From the cell containing the given text, extract its center point as (X, Y) coordinate. 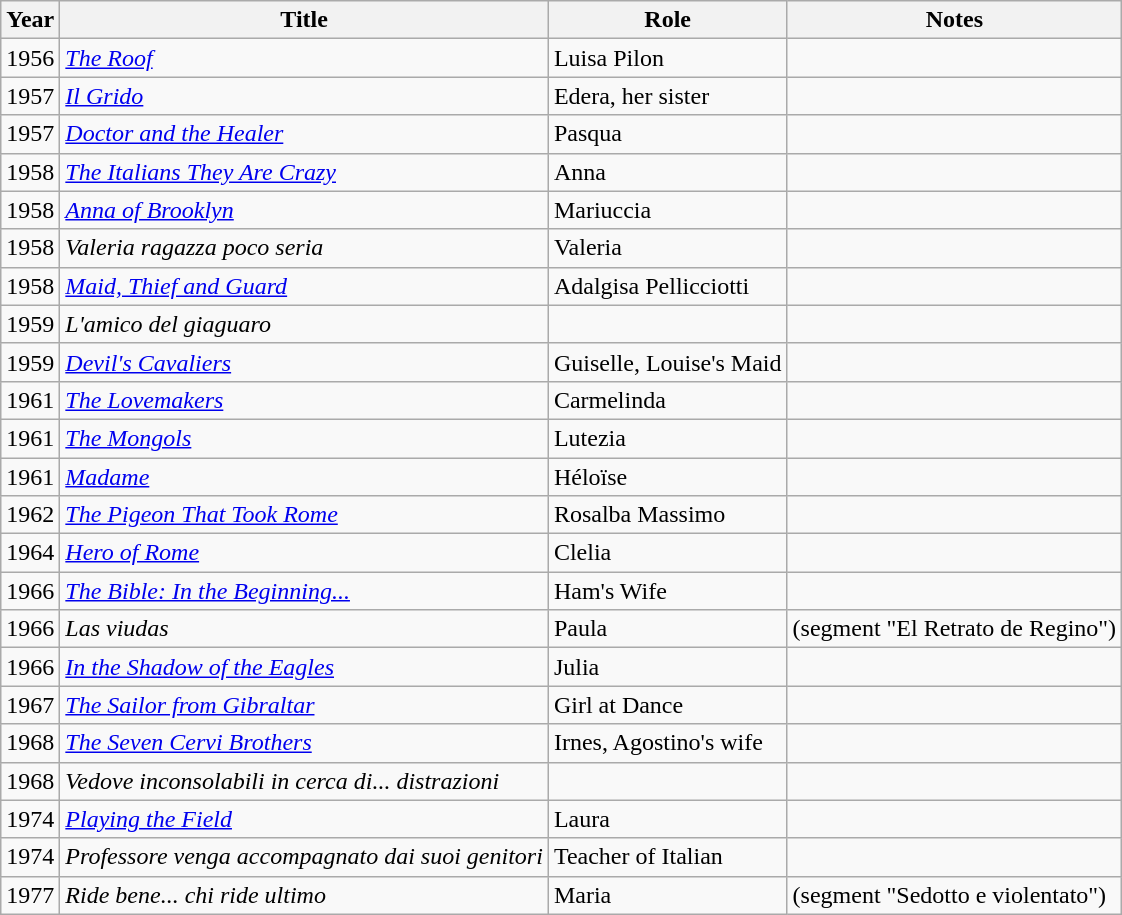
Teacher of Italian (668, 857)
Lutezia (668, 438)
Irnes, Agostino's wife (668, 743)
Julia (668, 667)
In the Shadow of the Eagles (304, 667)
Anna of Brooklyn (304, 210)
Adalgisa Pellicciotti (668, 286)
The Roof (304, 58)
Anna (668, 172)
Vedove inconsolabili in cerca di... distrazioni (304, 781)
1962 (30, 515)
L'amico del giaguaro (304, 324)
1977 (30, 895)
Edera, her sister (668, 96)
Il Grido (304, 96)
Notes (954, 20)
The Sailor from Gibraltar (304, 705)
Mariuccia (668, 210)
Girl at Dance (668, 705)
The Mongols (304, 438)
1964 (30, 553)
Clelia (668, 553)
Year (30, 20)
Devil's Cavaliers (304, 362)
Valeria ragazza poco seria (304, 248)
Las viudas (304, 629)
The Italians They Are Crazy (304, 172)
1956 (30, 58)
Doctor and the Healer (304, 134)
The Pigeon That Took Rome (304, 515)
Laura (668, 819)
Luisa Pilon (668, 58)
Pasqua (668, 134)
The Bible: In the Beginning... (304, 591)
Valeria (668, 248)
Guiselle, Louise's Maid (668, 362)
Hero of Rome (304, 553)
(segment "El Retrato de Regino") (954, 629)
Héloïse (668, 477)
Maid, Thief and Guard (304, 286)
Madame (304, 477)
Paula (668, 629)
Playing the Field (304, 819)
Title (304, 20)
Role (668, 20)
Professore venga accompagnato dai suoi genitori (304, 857)
Rosalba Massimo (668, 515)
Ride bene... chi ride ultimo (304, 895)
The Lovemakers (304, 400)
The Seven Cervi Brothers (304, 743)
(segment "Sedotto e violentato") (954, 895)
Carmelinda (668, 400)
Maria (668, 895)
1967 (30, 705)
Ham's Wife (668, 591)
